Return the (X, Y) coordinate for the center point of the cell that contains the specified text.  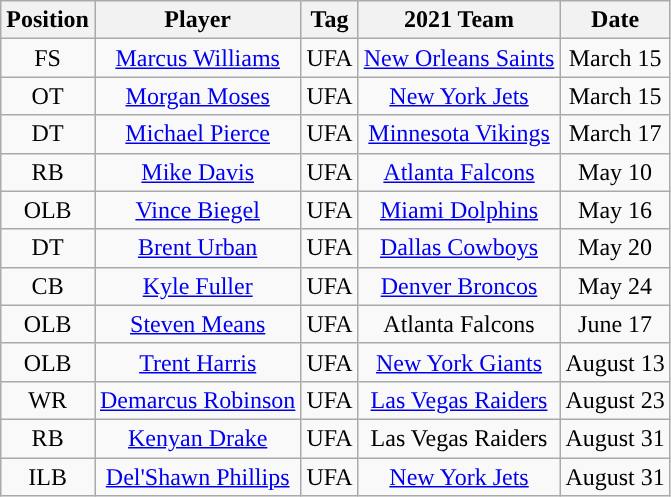
May 10 (615, 172)
Position (48, 20)
Demarcus Robinson (197, 400)
May 20 (615, 248)
Date (615, 20)
March 17 (615, 134)
2021 Team (459, 20)
Steven Means (197, 324)
Morgan Moses (197, 96)
Miami Dolphins (459, 210)
OT (48, 96)
ILB (48, 477)
New Orleans Saints (459, 58)
Tag (330, 20)
WR (48, 400)
Del'Shawn Phillips (197, 477)
Vince Biegel (197, 210)
June 17 (615, 324)
Mike Davis (197, 172)
May 16 (615, 210)
May 24 (615, 286)
August 23 (615, 400)
New York Giants (459, 362)
Minnesota Vikings (459, 134)
Kyle Fuller (197, 286)
Michael Pierce (197, 134)
Brent Urban (197, 248)
Marcus Williams (197, 58)
FS (48, 58)
Denver Broncos (459, 286)
CB (48, 286)
Dallas Cowboys (459, 248)
Player (197, 20)
Trent Harris (197, 362)
Kenyan Drake (197, 438)
August 13 (615, 362)
